From the cell containing the given text, extract its center point as (x, y) coordinate. 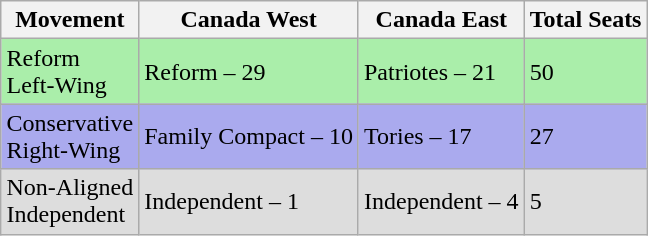
Independent – 1 (249, 202)
Movement (70, 20)
Patriotes – 21 (441, 72)
Non-AlignedIndependent (70, 202)
ConservativeRight-Wing (70, 136)
Canada West (249, 20)
5 (586, 202)
ReformLeft-Wing (70, 72)
50 (586, 72)
Family Compact – 10 (249, 136)
27 (586, 136)
Tories – 17 (441, 136)
Total Seats (586, 20)
Reform – 29 (249, 72)
Independent – 4 (441, 202)
Canada East (441, 20)
